Locate the cell with the specified text and output its [x, y] center coordinate. 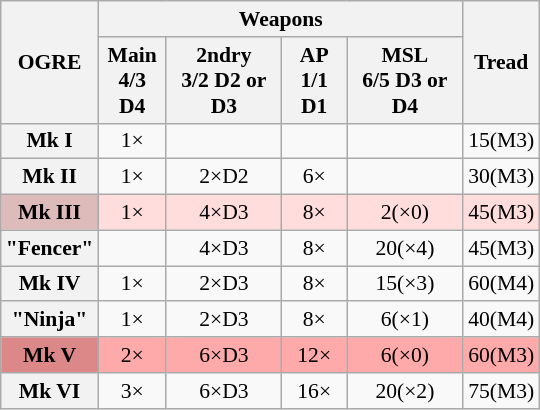
Mk III [50, 213]
2× [132, 355]
OGRE [50, 62]
75(M3) [501, 391]
AP1/1 D1 [314, 80]
40(M4) [501, 320]
20(×4) [405, 248]
"Ninja" [50, 320]
3× [132, 391]
2ndry3/2 D2 or D3 [224, 80]
Tread [501, 62]
6(×0) [405, 355]
Mk IV [50, 284]
16× [314, 391]
MSL6/5 D3 or D4 [405, 80]
Mk I [50, 141]
6× [314, 177]
Mk V [50, 355]
2(×0) [405, 213]
15(×3) [405, 284]
Weapons [280, 19]
12× [314, 355]
20(×2) [405, 391]
Mk II [50, 177]
15(M3) [501, 141]
60(M3) [501, 355]
2×D2 [224, 177]
Main4/3 D4 [132, 80]
6(×1) [405, 320]
60(M4) [501, 284]
"Fencer" [50, 248]
30(M3) [501, 177]
Mk VI [50, 391]
